Provide the [x, y] coordinate of the cell's center where the given text is located.  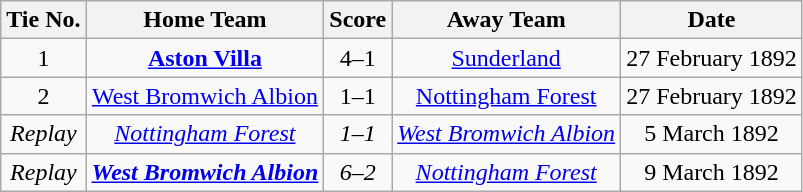
2 [44, 96]
9 March 1892 [712, 172]
5 March 1892 [712, 134]
6–2 [358, 172]
4–1 [358, 58]
Tie No. [44, 20]
Date [712, 20]
Home Team [205, 20]
Aston Villa [205, 58]
Away Team [506, 20]
Score [358, 20]
Sunderland [506, 58]
1 [44, 58]
